For the text-containing cell, return its midpoint in (X, Y) coordinate format. 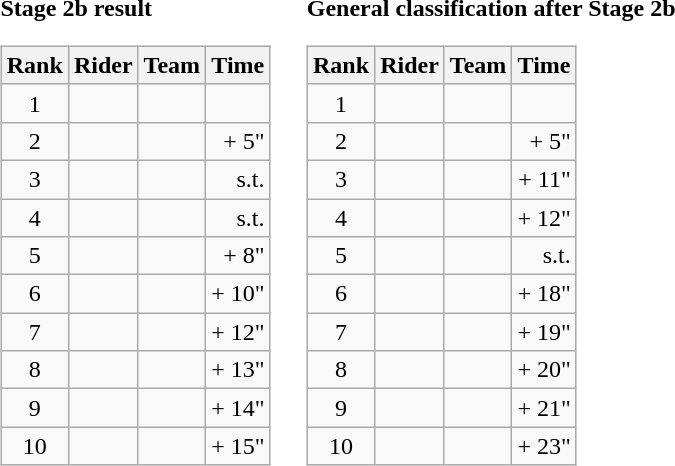
+ 15" (238, 446)
+ 21" (544, 408)
+ 8" (238, 256)
+ 18" (544, 294)
+ 13" (238, 370)
+ 20" (544, 370)
+ 23" (544, 446)
+ 14" (238, 408)
+ 19" (544, 332)
+ 10" (238, 294)
+ 11" (544, 179)
